Identify which cell holds the provided text, then report its [x, y] central coordinate. 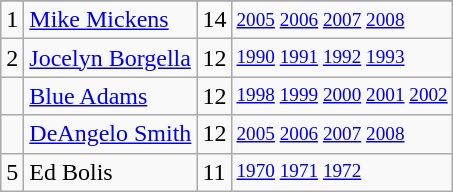
1990 1991 1992 1993 [342, 58]
DeAngelo Smith [110, 134]
14 [214, 20]
Mike Mickens [110, 20]
Blue Adams [110, 96]
1 [12, 20]
Jocelyn Borgella [110, 58]
5 [12, 172]
1970 1971 1972 [342, 172]
2 [12, 58]
11 [214, 172]
1998 1999 2000 2001 2002 [342, 96]
Ed Bolis [110, 172]
